Find where the given text appears and provide that cell's center as [x, y] coordinate. 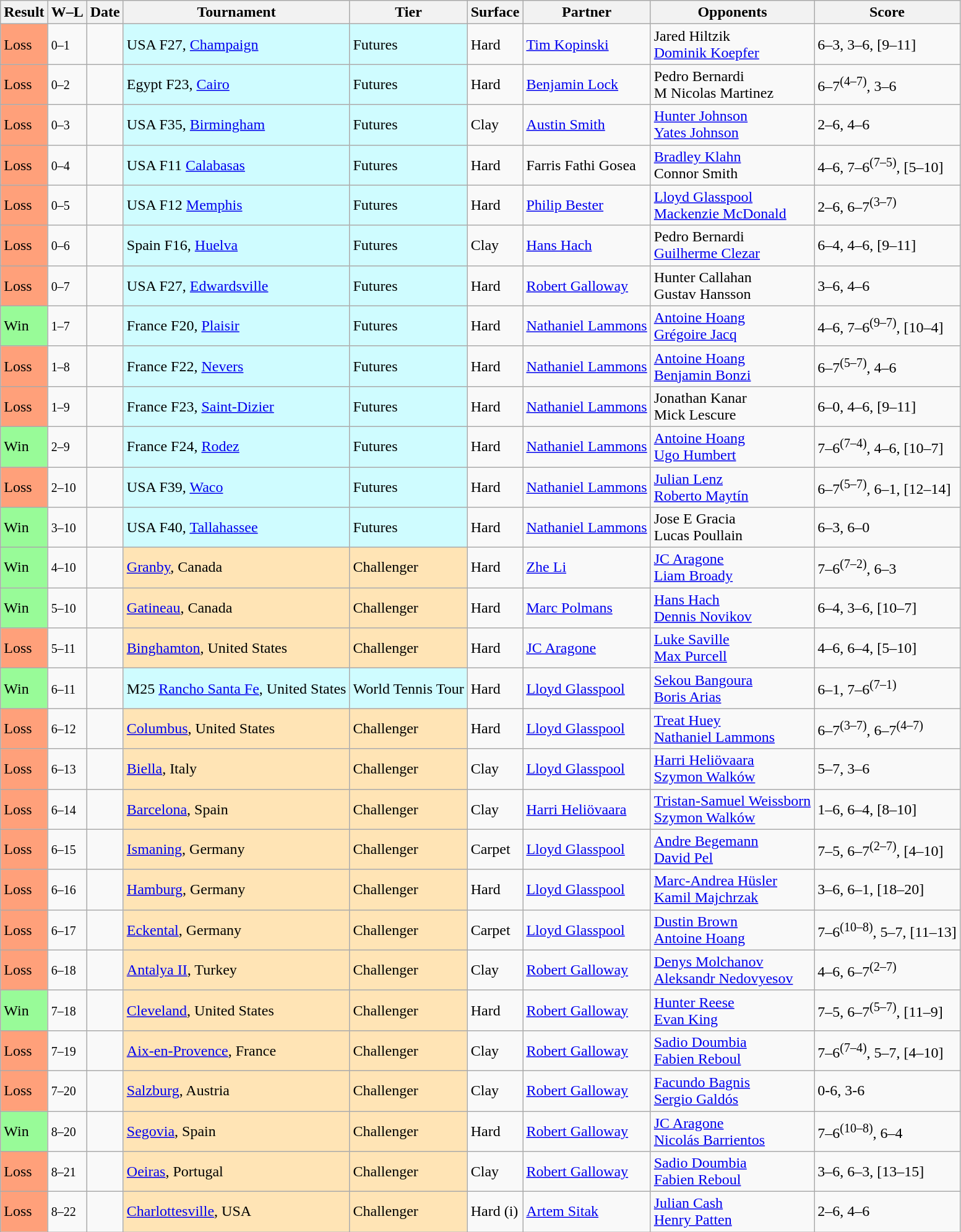
6–0, 4–6, [9–11] [887, 406]
Charlottesville, USA [236, 1212]
Eckental, Germany [236, 929]
Ismaning, Germany [236, 849]
0–3 [67, 125]
Oeiras, Portugal [236, 1172]
3–6, 6–3, [13–15] [887, 1172]
0–1 [67, 45]
6–16 [67, 890]
1–9 [67, 406]
Tim Kopinski [587, 45]
USA F27, Champaign [236, 45]
France F22, Nevers [236, 366]
2–10 [67, 486]
Antoine Hoang Benjamin Bonzi [732, 366]
USA F35, Birmingham [236, 125]
7–5, 6–7(2–7), [4–10] [887, 849]
Columbus, United States [236, 729]
Julian Cash Henry Patten [732, 1212]
7–6(7–4), 4–6, [10–7] [887, 447]
8–20 [67, 1131]
Julian Lenz Roberto Maytín [732, 486]
Pedro Bernardi Guilherme Clezar [732, 245]
France F23, Saint-Dizier [236, 406]
USA F39, Waco [236, 486]
Date [105, 12]
Tristan-Samuel Weissborn Szymon Walków [732, 809]
6–7(4–7), 3–6 [887, 84]
2–9 [67, 447]
6–7(3–7), 6–7(4–7) [887, 729]
Antoine Hoang Ugo Humbert [732, 447]
7–19 [67, 1051]
Harri Heliövaara Szymon Walków [732, 769]
7–20 [67, 1090]
Pedro Bernardi M Nicolas Martinez [732, 84]
Sekou Bangoura Boris Arias [732, 688]
Barcelona, Spain [236, 809]
0-6, 3-6 [887, 1090]
Tournament [236, 12]
3–10 [67, 527]
World Tennis Tour [408, 688]
3–6, 6–1, [18–20] [887, 890]
6–4, 3–6, [10–7] [887, 608]
6–11 [67, 688]
France F20, Plaisir [236, 325]
7–18 [67, 1010]
3–6, 4–6 [887, 286]
Salzburg, Austria [236, 1090]
0–6 [67, 245]
Tier [408, 12]
7–6(10–8), 6–4 [887, 1131]
Jared Hiltzik Dominik Koepfer [732, 45]
Artem Sitak [587, 1212]
JC Aragone Liam Broady [732, 568]
Marc-Andrea Hüsler Kamil Majchrzak [732, 890]
France F24, Rodez [236, 447]
6–4, 4–6, [9–11] [887, 245]
Jose E Gracia Lucas Poullain [732, 527]
Marc Polmans [587, 608]
Austin Smith [587, 125]
Bradley Klahn Connor Smith [732, 165]
6–7(5–7), 4–6 [887, 366]
6–18 [67, 970]
7–6(7–2), 6–3 [887, 568]
6–15 [67, 849]
0–5 [67, 205]
JC Aragone [587, 648]
0–2 [67, 84]
USA F12 Memphis [236, 205]
Surface [495, 12]
W–L [67, 12]
6–1, 7–6(7–1) [887, 688]
Gatineau, Canada [236, 608]
Philip Bester [587, 205]
Antoine Hoang Grégoire Jacq [732, 325]
Farris Fathi Gosea [587, 165]
Hans Hach Dennis Novikov [732, 608]
Hamburg, Germany [236, 890]
6–17 [67, 929]
6–13 [67, 769]
Cleveland, United States [236, 1010]
Treat Huey Nathaniel Lammons [732, 729]
Spain F16, Huelva [236, 245]
Jonathan Kanar Mick Lescure [732, 406]
Partner [587, 12]
Result [24, 12]
6–7(5–7), 6–1, [12–14] [887, 486]
5–11 [67, 648]
6–12 [67, 729]
Hard (i) [495, 1212]
Harri Heliövaara [587, 809]
JC Aragone Nicolás Barrientos [732, 1131]
M25 Rancho Santa Fe, United States [236, 688]
USA F27, Edwardsville [236, 286]
Benjamin Lock [587, 84]
2–6, 6–7(3–7) [887, 205]
Zhe Li [587, 568]
1–8 [67, 366]
Luke Saville Max Purcell [732, 648]
4–6, 7–6(9–7), [10–4] [887, 325]
4–6, 7–6(7–5), [5–10] [887, 165]
Aix-en-Provence, France [236, 1051]
7–6(10–8), 5–7, [11–13] [887, 929]
0–7 [67, 286]
Hunter Reese Evan King [732, 1010]
6–14 [67, 809]
5–7, 3–6 [887, 769]
Andre Begemann David Pel [732, 849]
4–6, 6–7(2–7) [887, 970]
Opponents [732, 12]
4–6, 6–4, [5–10] [887, 648]
Score [887, 12]
4–10 [67, 568]
Denys Molchanov Aleksandr Nedovyesov [732, 970]
8–22 [67, 1212]
5–10 [67, 608]
Facundo Bagnis Sergio Galdós [732, 1090]
Hans Hach [587, 245]
0–4 [67, 165]
Hunter Johnson Yates Johnson [732, 125]
6–3, 6–0 [887, 527]
Dustin Brown Antoine Hoang [732, 929]
Biella, Italy [236, 769]
Granby, Canada [236, 568]
Hunter Callahan Gustav Hansson [732, 286]
8–21 [67, 1172]
6–3, 3–6, [9–11] [887, 45]
Segovia, Spain [236, 1131]
7–6(7–4), 5–7, [4–10] [887, 1051]
USA F11 Calabasas [236, 165]
Antalya II, Turkey [236, 970]
1–7 [67, 325]
Egypt F23, Cairo [236, 84]
Lloyd Glasspool Mackenzie McDonald [732, 205]
Binghamton, United States [236, 648]
1–6, 6–4, [8–10] [887, 809]
7–5, 6–7(5–7), [11–9] [887, 1010]
USA F40, Tallahassee [236, 527]
